Scan for the cell matching the given text and deliver its (x, y) coordinate at center. 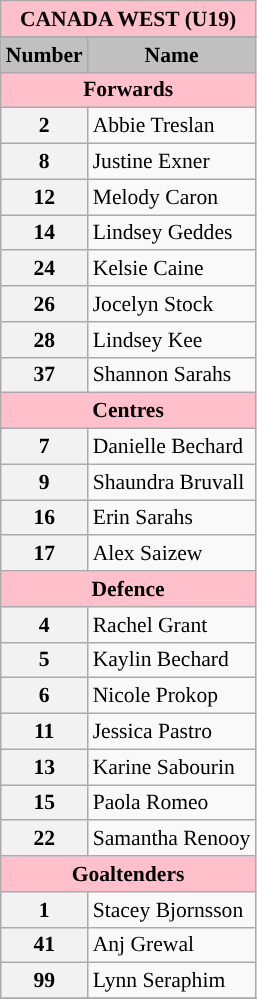
Anj Grewal (172, 945)
Erin Sarahs (172, 518)
14 (44, 233)
28 (44, 340)
Name (172, 55)
6 (44, 696)
4 (44, 625)
15 (44, 803)
26 (44, 304)
24 (44, 269)
5 (44, 660)
Paola Romeo (172, 803)
Nicole Prokop (172, 696)
Shaundra Bruvall (172, 482)
Danielle Bechard (172, 447)
37 (44, 375)
16 (44, 518)
Justine Exner (172, 162)
1 (44, 910)
22 (44, 839)
8 (44, 162)
Lynn Seraphim (172, 981)
Abbie Treslan (172, 126)
Lindsey Kee (172, 340)
Goaltenders (128, 874)
9 (44, 482)
Number (44, 55)
Shannon Sarahs (172, 375)
7 (44, 447)
41 (44, 945)
13 (44, 767)
CANADA WEST (U19) (128, 19)
12 (44, 197)
Defence (128, 589)
Karine Sabourin (172, 767)
Jessica Pastro (172, 732)
Kaylin Bechard (172, 660)
Samantha Renooy (172, 839)
2 (44, 126)
Rachel Grant (172, 625)
Forwards (128, 90)
Alex Saizew (172, 554)
11 (44, 732)
99 (44, 981)
Jocelyn Stock (172, 304)
Kelsie Caine (172, 269)
Melody Caron (172, 197)
17 (44, 554)
Centres (128, 411)
Lindsey Geddes (172, 233)
Stacey Bjornsson (172, 910)
